Scan for the cell matching the given text and deliver its (x, y) coordinate at center. 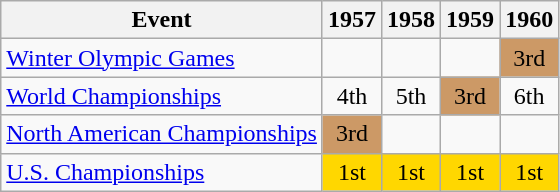
1960 (530, 20)
World Championships (162, 96)
5th (412, 96)
1958 (412, 20)
U.S. Championships (162, 172)
1959 (470, 20)
4th (352, 96)
6th (530, 96)
Event (162, 20)
1957 (352, 20)
North American Championships (162, 134)
Winter Olympic Games (162, 58)
